Find where the given text appears and provide that cell's center as (x, y) coordinate. 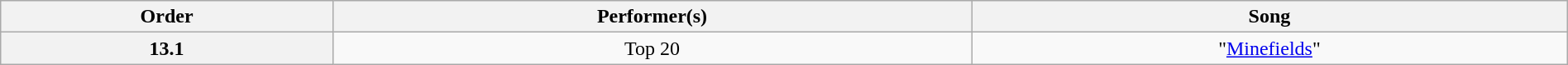
"Minefields" (1270, 48)
Order (167, 17)
Song (1270, 17)
Top 20 (652, 48)
Performer(s) (652, 17)
13.1 (167, 48)
